Provide the (x, y) coordinate of the cell's center where the given text is located.  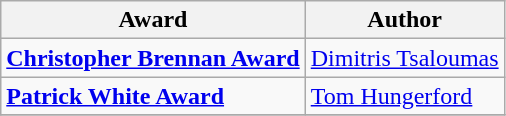
Author (404, 20)
Award (153, 20)
Christopher Brennan Award (153, 58)
Dimitris Tsaloumas (404, 58)
Tom Hungerford (404, 96)
Patrick White Award (153, 96)
